Output the [x, y] coordinate of the center of the cell containing the given text.  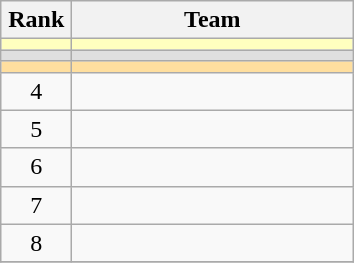
6 [36, 167]
Rank [36, 20]
8 [36, 243]
7 [36, 205]
5 [36, 129]
4 [36, 91]
Team [212, 20]
